Capture the cell that displays the provided text and extract its (x, y) central coordinate. 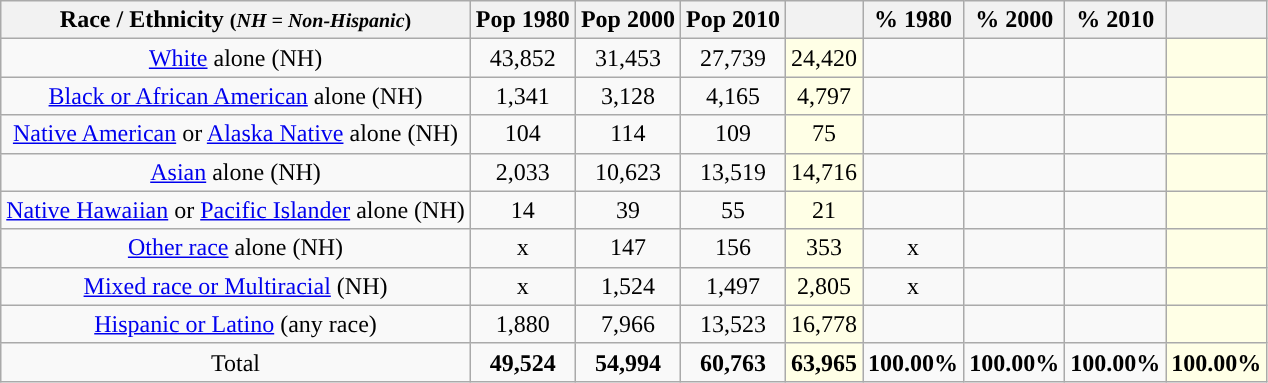
39 (628, 210)
Pop 2010 (732, 20)
Pop 1980 (522, 20)
Native American or Alaska Native alone (NH) (236, 134)
Hispanic or Latino (any race) (236, 324)
Native Hawaiian or Pacific Islander alone (NH) (236, 210)
Black or African American alone (NH) (236, 96)
Race / Ethnicity (NH = Non-Hispanic) (236, 20)
13,523 (732, 324)
31,453 (628, 58)
43,852 (522, 58)
24,420 (824, 58)
114 (628, 134)
63,965 (824, 362)
2,033 (522, 172)
3,128 (628, 96)
156 (732, 248)
1,880 (522, 324)
4,165 (732, 96)
109 (732, 134)
49,524 (522, 362)
Pop 2000 (628, 20)
7,966 (628, 324)
Mixed race or Multiracial (NH) (236, 286)
16,778 (824, 324)
21 (824, 210)
27,739 (732, 58)
% 2010 (1116, 20)
10,623 (628, 172)
% 2000 (1014, 20)
1,497 (732, 286)
2,805 (824, 286)
Asian alone (NH) (236, 172)
% 1980 (914, 20)
White alone (NH) (236, 58)
353 (824, 248)
60,763 (732, 362)
147 (628, 248)
54,994 (628, 362)
13,519 (732, 172)
4,797 (824, 96)
55 (732, 210)
1,341 (522, 96)
14 (522, 210)
104 (522, 134)
1,524 (628, 286)
Other race alone (NH) (236, 248)
Total (236, 362)
14,716 (824, 172)
75 (824, 134)
